Search for the cell housing the specified text and yield its [x, y] center coordinate. 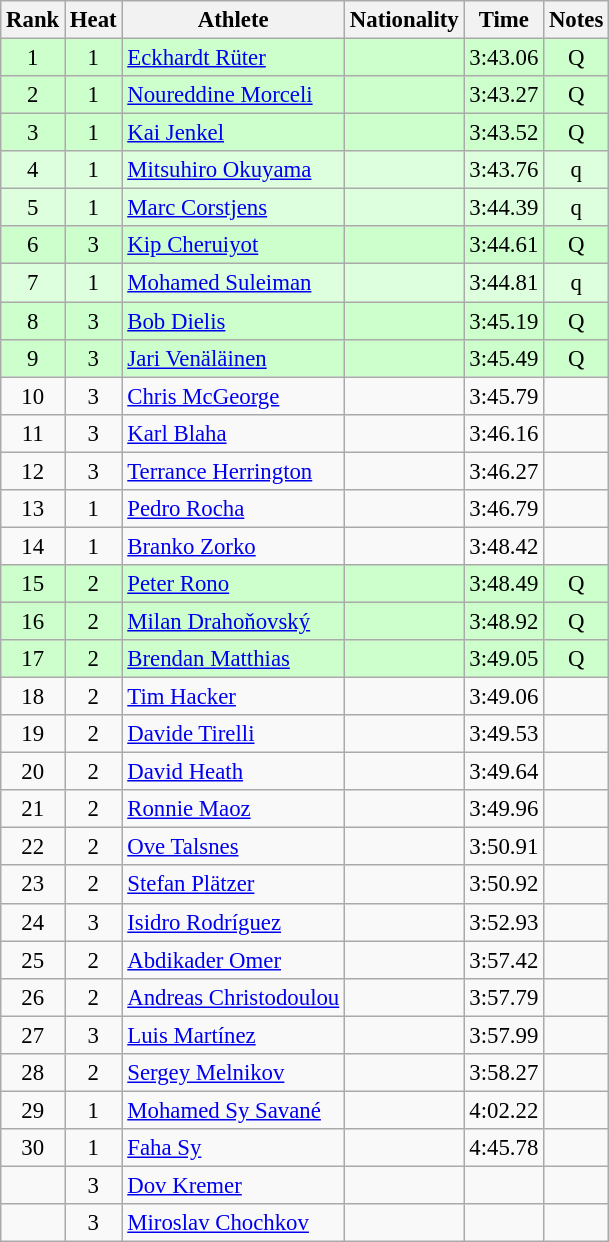
Time [504, 20]
26 [33, 997]
3:48.92 [504, 621]
20 [33, 772]
27 [33, 1035]
Kip Cheruiyot [234, 245]
13 [33, 509]
Mitsuhiro Okuyama [234, 170]
Rank [33, 20]
18 [33, 697]
Kai Jenkel [234, 133]
4:45.78 [504, 1148]
Karl Blaha [234, 433]
14 [33, 546]
3:44.39 [504, 208]
Notes [576, 20]
3:48.49 [504, 584]
Terrance Herrington [234, 471]
Ronnie Maoz [234, 809]
Bob Dielis [234, 321]
Faha Sy [234, 1148]
Ove Talsnes [234, 847]
Pedro Rocha [234, 509]
22 [33, 847]
30 [33, 1148]
3:49.06 [504, 697]
19 [33, 734]
28 [33, 1073]
3:43.27 [504, 95]
21 [33, 809]
David Heath [234, 772]
4:02.22 [504, 1110]
3:49.96 [504, 809]
3:43.06 [504, 58]
Dov Kremer [234, 1185]
Milan Drahoňovský [234, 621]
Branko Zorko [234, 546]
3:48.42 [504, 546]
Heat [94, 20]
Sergey Melnikov [234, 1073]
3:49.64 [504, 772]
3:44.81 [504, 283]
Chris McGeorge [234, 396]
10 [33, 396]
3:46.16 [504, 433]
3:49.53 [504, 734]
4 [33, 170]
Noureddine Morceli [234, 95]
3:57.99 [504, 1035]
16 [33, 621]
3:50.91 [504, 847]
3:46.27 [504, 471]
3:44.61 [504, 245]
3:50.92 [504, 885]
5 [33, 208]
3:46.79 [504, 509]
23 [33, 885]
3:57.79 [504, 997]
Marc Corstjens [234, 208]
Jari Venäläinen [234, 358]
Brendan Matthias [234, 659]
3:43.52 [504, 133]
3:58.27 [504, 1073]
6 [33, 245]
8 [33, 321]
3:57.42 [504, 960]
9 [33, 358]
24 [33, 922]
15 [33, 584]
29 [33, 1110]
7 [33, 283]
Mohamed Suleiman [234, 283]
Stefan Plätzer [234, 885]
Miroslav Chochkov [234, 1223]
3:45.19 [504, 321]
Andreas Christodoulou [234, 997]
Tim Hacker [234, 697]
Luis Martínez [234, 1035]
Peter Rono [234, 584]
3:45.79 [504, 396]
12 [33, 471]
11 [33, 433]
Athlete [234, 20]
Nationality [404, 20]
3:52.93 [504, 922]
Isidro Rodríguez [234, 922]
3:45.49 [504, 358]
3:49.05 [504, 659]
Eckhardt Rüter [234, 58]
Davide Tirelli [234, 734]
Mohamed Sy Savané [234, 1110]
17 [33, 659]
3:43.76 [504, 170]
25 [33, 960]
Abdikader Omer [234, 960]
